Output the (x, y) coordinate of the center of the cell containing the given text.  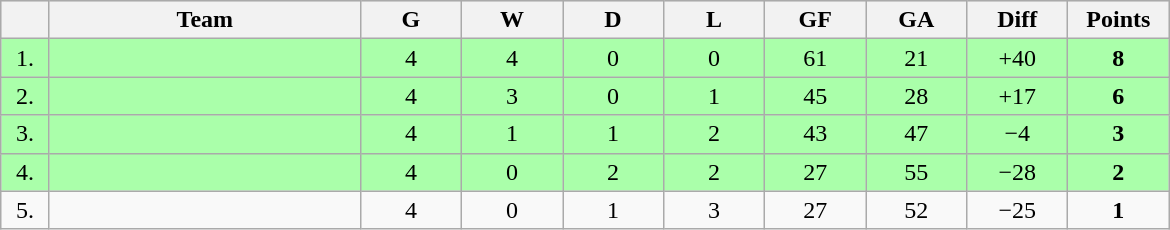
52 (916, 210)
4. (26, 172)
28 (916, 96)
1. (26, 58)
−4 (1018, 134)
Diff (1018, 20)
+17 (1018, 96)
43 (816, 134)
21 (916, 58)
Points (1118, 20)
6 (1118, 96)
GA (916, 20)
G (410, 20)
−25 (1018, 210)
GF (816, 20)
L (714, 20)
55 (916, 172)
W (512, 20)
D (612, 20)
Team (204, 20)
+40 (1018, 58)
2. (26, 96)
3. (26, 134)
45 (816, 96)
−28 (1018, 172)
5. (26, 210)
8 (1118, 58)
61 (816, 58)
47 (916, 134)
